Provide the [X, Y] coordinate of the cell's center where the given text is located.  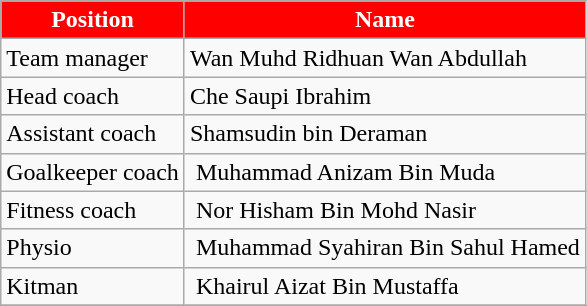
Kitman [93, 286]
Goalkeeper coach [93, 172]
Team manager [93, 58]
Muhammad Anizam Bin Muda [384, 172]
Muhammad Syahiran Bin Sahul Hamed [384, 248]
Assistant coach [93, 134]
Fitness coach [93, 210]
Position [93, 20]
Name [384, 20]
Head coach [93, 96]
Nor Hisham Bin Mohd Nasir [384, 210]
Physio [93, 248]
Shamsudin bin Deraman [384, 134]
Che Saupi Ibrahim [384, 96]
Khairul Aizat Bin Mustaffa [384, 286]
Wan Muhd Ridhuan Wan Abdullah [384, 58]
